For the text-containing cell, return its midpoint in [X, Y] coordinate format. 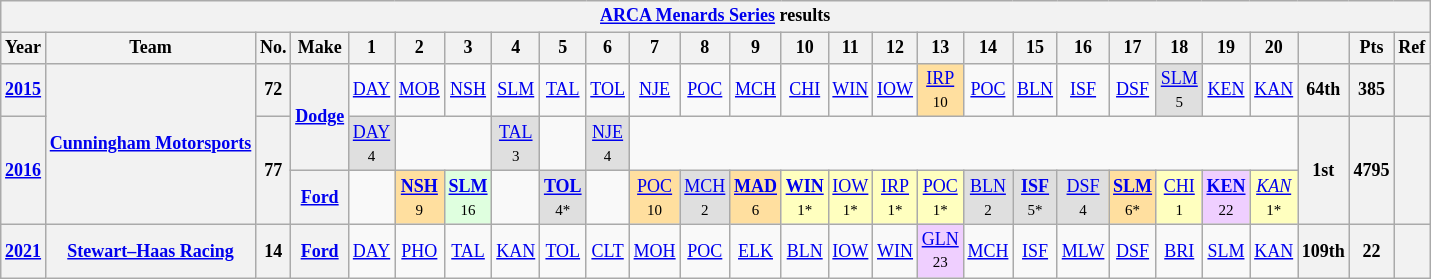
Make [320, 48]
SLM16 [468, 197]
MOB [420, 90]
BLN2 [988, 197]
1st [1324, 170]
IRP10 [940, 90]
8 [705, 48]
2021 [24, 251]
1 [371, 48]
NJE [654, 90]
POC1* [940, 197]
5 [563, 48]
2016 [24, 170]
19 [1226, 48]
7 [654, 48]
15 [1036, 48]
DSF4 [1082, 197]
ELK [756, 251]
BRI [1179, 251]
64th [1324, 90]
10 [804, 48]
SLM5 [1179, 90]
WIN1* [804, 197]
MAD6 [756, 197]
GLN23 [940, 251]
Dodge [320, 116]
No. [274, 48]
CHI1 [1179, 197]
IOW1* [850, 197]
NSH9 [420, 197]
MCH2 [705, 197]
22 [1372, 251]
2015 [24, 90]
4795 [1372, 170]
3 [468, 48]
KEN [1226, 90]
ISF5* [1036, 197]
4 [516, 48]
DAY4 [371, 144]
TOL4* [563, 197]
Ref [1412, 48]
CLT [608, 251]
17 [1133, 48]
Pts [1372, 48]
20 [1274, 48]
Team [150, 48]
KEN22 [1226, 197]
MLW [1082, 251]
6 [608, 48]
MOH [654, 251]
KAN1* [1274, 197]
NSH [468, 90]
TAL3 [516, 144]
16 [1082, 48]
Stewart–Haas Racing [150, 251]
Year [24, 48]
CHI [804, 90]
77 [274, 170]
IRP1* [896, 197]
385 [1372, 90]
PHO [420, 251]
SLM6* [1133, 197]
2 [420, 48]
POC10 [654, 197]
NJE4 [608, 144]
11 [850, 48]
18 [1179, 48]
12 [896, 48]
Cunningham Motorsports [150, 144]
109th [1324, 251]
ARCA Menards Series results [716, 16]
13 [940, 48]
72 [274, 90]
9 [756, 48]
